Extract the [X, Y] coordinate from the center of the cell holding the provided text.  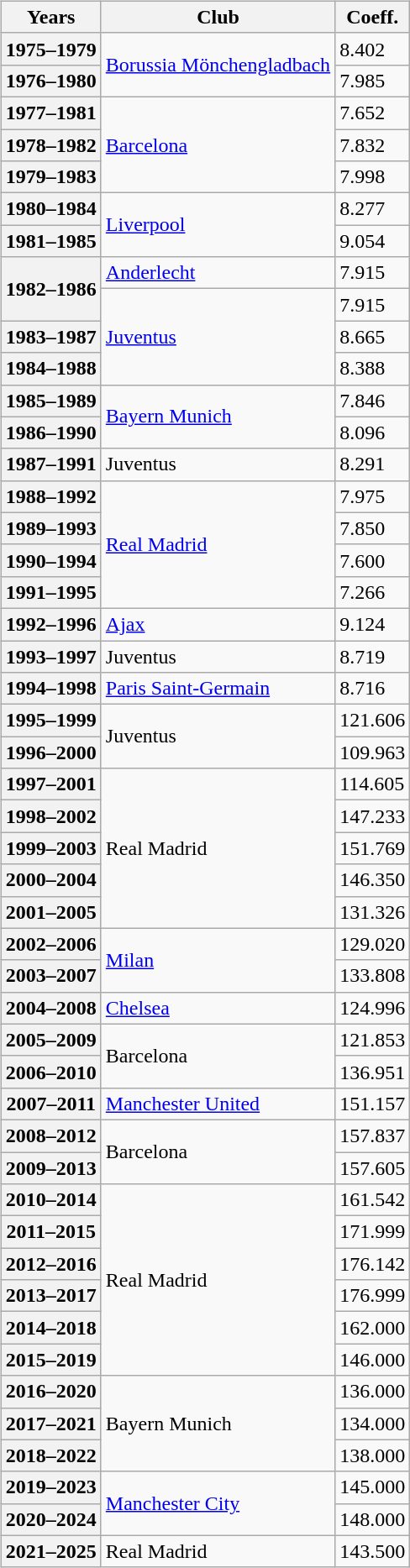
8.719 [373, 656]
Chelsea [218, 1008]
2020–2024 [50, 1519]
1992–1996 [50, 624]
2016–2020 [50, 1392]
129.020 [373, 944]
109.963 [373, 753]
157.837 [373, 1135]
1987–1991 [50, 464]
133.808 [373, 976]
2018–2022 [50, 1455]
1980–1984 [50, 209]
1981–1985 [50, 241]
1997–2001 [50, 784]
8.388 [373, 369]
9.124 [373, 624]
1993–1997 [50, 656]
7.266 [373, 592]
121.606 [373, 721]
176.999 [373, 1296]
Anderlecht [218, 273]
136.951 [373, 1072]
1998–2002 [50, 816]
1990–1994 [50, 560]
171.999 [373, 1232]
2021–2025 [50, 1551]
1995–1999 [50, 721]
8.291 [373, 464]
2009–2013 [50, 1168]
114.605 [373, 784]
2013–2017 [50, 1296]
2019–2023 [50, 1487]
148.000 [373, 1519]
Years [50, 17]
2001–2005 [50, 912]
2002–2006 [50, 944]
7.850 [373, 528]
176.142 [373, 1264]
2017–2021 [50, 1424]
1984–1988 [50, 369]
1999–2003 [50, 848]
161.542 [373, 1200]
1989–1993 [50, 528]
7.652 [373, 113]
9.054 [373, 241]
8.665 [373, 337]
7.985 [373, 81]
1976–1980 [50, 81]
7.832 [373, 145]
Borussia Mönchengladbach [218, 65]
1983–1987 [50, 337]
2000–2004 [50, 880]
2005–2009 [50, 1040]
138.000 [373, 1455]
2006–2010 [50, 1072]
Manchester City [218, 1503]
2003–2007 [50, 976]
1986–1990 [50, 433]
Liverpool [218, 225]
131.326 [373, 912]
134.000 [373, 1424]
2012–2016 [50, 1264]
145.000 [373, 1487]
1994–1998 [50, 689]
136.000 [373, 1392]
2004–2008 [50, 1008]
2015–2019 [50, 1360]
8.402 [373, 49]
143.500 [373, 1551]
2014–2018 [50, 1328]
157.605 [373, 1168]
Paris Saint-Germain [218, 689]
146.000 [373, 1360]
1982–1986 [50, 289]
1991–1995 [50, 592]
1978–1982 [50, 145]
Coeff. [373, 17]
124.996 [373, 1008]
7.600 [373, 560]
1988–1992 [50, 496]
147.233 [373, 816]
Club [218, 17]
1979–1983 [50, 177]
1975–1979 [50, 49]
Milan [218, 960]
2011–2015 [50, 1232]
1977–1981 [50, 113]
151.769 [373, 848]
121.853 [373, 1040]
8.096 [373, 433]
146.350 [373, 880]
1996–2000 [50, 753]
2010–2014 [50, 1200]
2007–2011 [50, 1104]
Manchester United [218, 1104]
162.000 [373, 1328]
8.716 [373, 689]
2008–2012 [50, 1135]
7.998 [373, 177]
151.157 [373, 1104]
7.975 [373, 496]
8.277 [373, 209]
1985–1989 [50, 401]
7.846 [373, 401]
Ajax [218, 624]
